Provide the (X, Y) coordinate of the cell's center where the given text is located.  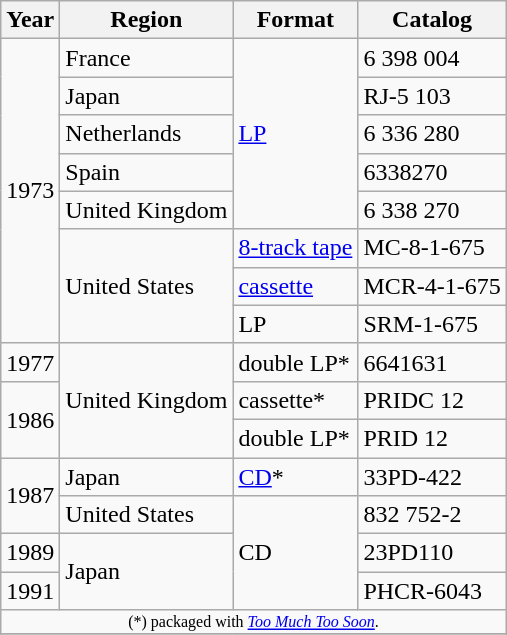
cassette* (296, 400)
1989 (30, 553)
23PD110 (432, 553)
6338270 (432, 172)
MC-8-1-675 (432, 248)
1987 (30, 496)
6 336 280 (432, 134)
6641631 (432, 362)
1977 (30, 362)
RJ-5 103 (432, 96)
Netherlands (146, 134)
6 338 270 (432, 210)
MCR-4-1-675 (432, 286)
Region (146, 20)
6 398 004 (432, 58)
PHCR-6043 (432, 591)
Format (296, 20)
8-track tape (296, 248)
1986 (30, 419)
CD (296, 553)
France (146, 58)
SRM-1-675 (432, 324)
cassette (296, 286)
Year (30, 20)
CD* (296, 477)
33PD-422 (432, 477)
832 752-2 (432, 515)
PRIDC 12 (432, 400)
PRID 12 (432, 438)
Spain (146, 172)
Catalog (432, 20)
(*) packaged with Too Much Too Soon. (254, 622)
1991 (30, 591)
1973 (30, 191)
